Scan for the cell matching the given text and deliver its [x, y] coordinate at center. 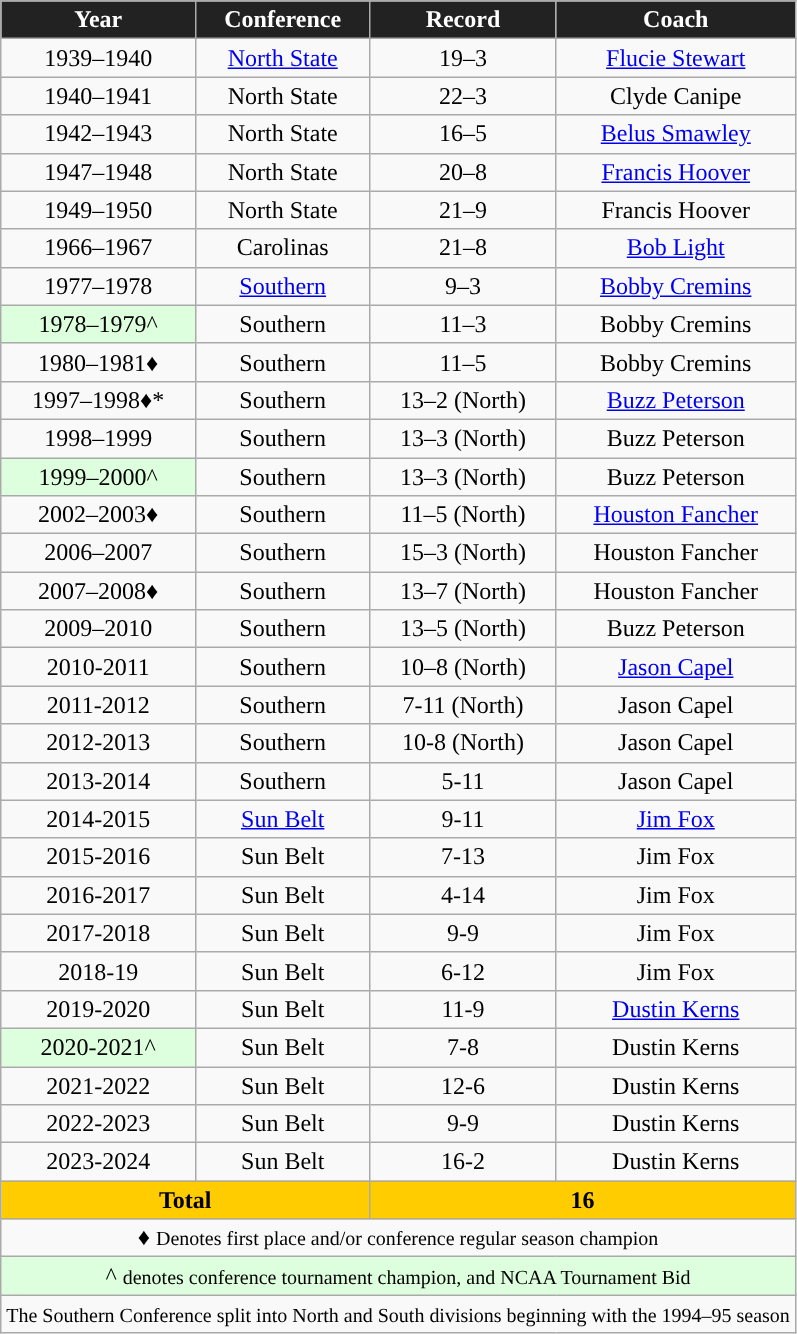
2006–2007 [98, 553]
22–3 [463, 96]
Coach [676, 20]
1978–1979^ [98, 324]
1942–1943 [98, 134]
1940–1941 [98, 96]
16-2 [463, 1162]
11–5 (North) [463, 515]
15–3 (North) [463, 553]
2010-2011 [98, 667]
2015-2016 [98, 857]
10-8 (North) [463, 743]
4-14 [463, 895]
Flucie Stewart [676, 58]
Bob Light [676, 248]
2017-2018 [98, 933]
Record [463, 20]
1949–1950 [98, 210]
20–8 [463, 172]
2014-2015 [98, 819]
7-13 [463, 857]
9-11 [463, 819]
21–9 [463, 210]
2007–2008♦ [98, 591]
2012-2013 [98, 743]
2002–2003♦ [98, 515]
13–2 (North) [463, 400]
5-11 [463, 781]
7-8 [463, 1047]
1977–1978 [98, 286]
11–3 [463, 324]
1939–1940 [98, 58]
1966–1967 [98, 248]
2011-2012 [98, 705]
2021-2022 [98, 1085]
19–3 [463, 58]
9–3 [463, 286]
2022-2023 [98, 1124]
^ denotes conference tournament champion, and NCAA Tournament Bid [398, 1276]
1980–1981♦ [98, 362]
12-6 [463, 1085]
2009–2010 [98, 629]
21–8 [463, 248]
Conference [283, 20]
♦ Denotes first place and/or conference regular season champion [398, 1238]
Belus Smawley [676, 134]
1997–1998♦* [98, 400]
1998–1999 [98, 438]
2013-2014 [98, 781]
11-9 [463, 1009]
2020-2021^ [98, 1047]
Year [98, 20]
13–7 (North) [463, 591]
16–5 [463, 134]
7-11 (North) [463, 705]
1947–1948 [98, 172]
6-12 [463, 971]
Clyde Canipe [676, 96]
Total [186, 1200]
2019-2020 [98, 1009]
10–8 (North) [463, 667]
2018-19 [98, 971]
1999–2000^ [98, 477]
Carolinas [283, 248]
13–5 (North) [463, 629]
2023-2024 [98, 1162]
16 [583, 1200]
11–5 [463, 362]
The Southern Conference split into North and South divisions beginning with the 1994–95 season [398, 1314]
2016-2017 [98, 895]
